Capture the cell that displays the provided text and extract its (x, y) central coordinate. 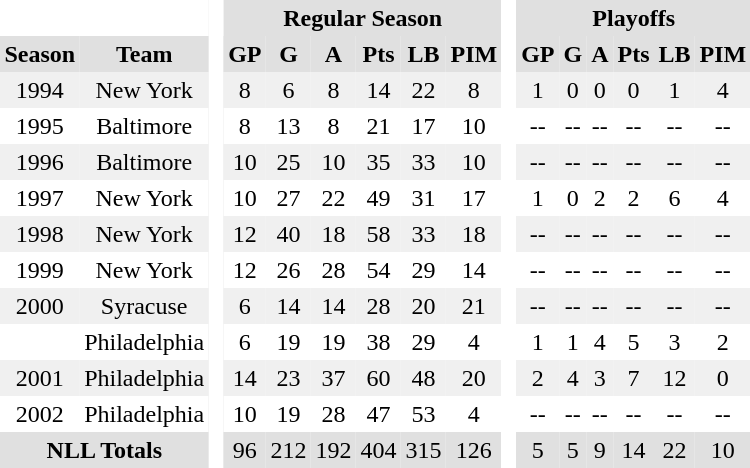
40 (288, 234)
54 (378, 270)
37 (334, 378)
13 (288, 126)
35 (378, 162)
47 (378, 414)
1998 (40, 234)
1996 (40, 162)
26 (288, 270)
1997 (40, 198)
Team (144, 54)
315 (424, 450)
1999 (40, 270)
27 (288, 198)
2001 (40, 378)
404 (378, 450)
9 (600, 450)
60 (378, 378)
23 (288, 378)
31 (424, 198)
Syracuse (144, 306)
7 (634, 378)
49 (378, 198)
2002 (40, 414)
192 (334, 450)
PIM (474, 54)
NLL Totals (104, 450)
1994 (40, 90)
2000 (40, 306)
Season (40, 54)
212 (288, 450)
Regular Season (363, 18)
1995 (40, 126)
53 (424, 414)
25 (288, 162)
126 (474, 450)
48 (424, 378)
38 (378, 342)
58 (378, 234)
96 (245, 450)
